Search for the cell housing the specified text and yield its [x, y] center coordinate. 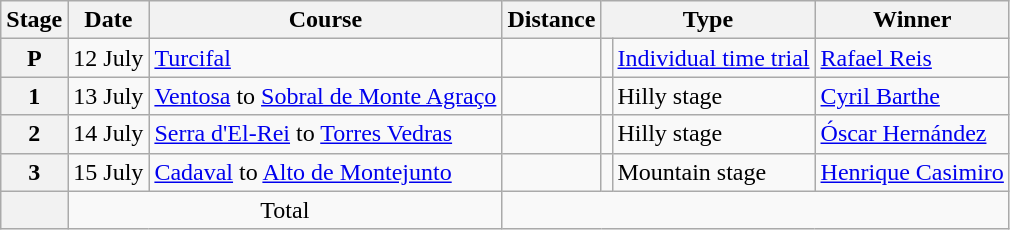
Date [108, 20]
15 July [108, 172]
Cyril Barthe [912, 96]
Distance [552, 20]
Individual time trial [714, 58]
2 [34, 134]
Cadaval to Alto de Montejunto [326, 172]
12 July [108, 58]
P [34, 58]
Stage [34, 20]
Turcifal [326, 58]
Total [285, 210]
14 July [108, 134]
Mountain stage [714, 172]
Course [326, 20]
Henrique Casimiro [912, 172]
Winner [912, 20]
Rafael Reis [912, 58]
Ventosa to Sobral de Monte Agraço [326, 96]
Serra d'El-Rei to Torres Vedras [326, 134]
3 [34, 172]
13 July [108, 96]
Type [708, 20]
Óscar Hernández [912, 134]
1 [34, 96]
